Provide the [X, Y] coordinate of the cell's center where the given text is located.  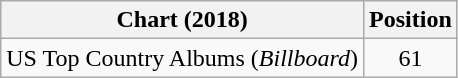
Chart (2018) [182, 20]
61 [411, 58]
Position [411, 20]
US Top Country Albums (Billboard) [182, 58]
